Capture the cell that displays the provided text and extract its [X, Y] central coordinate. 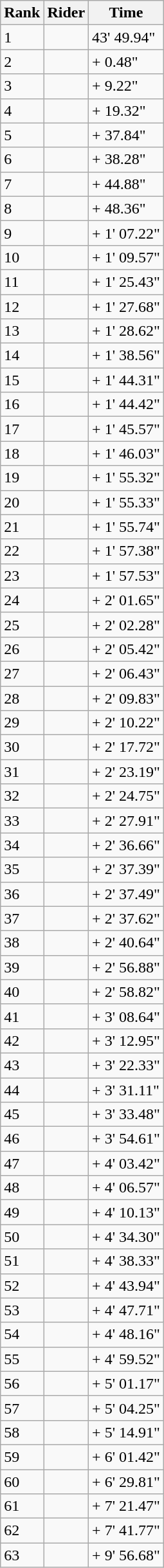
6 [22, 160]
41 [22, 1016]
49 [22, 1212]
14 [22, 356]
+ 48.36" [126, 208]
39 [22, 967]
+ 1' 57.38" [126, 551]
10 [22, 257]
+ 2' 02.28" [126, 624]
+ 38.28" [126, 160]
+ 4' 48.16" [126, 1335]
34 [22, 845]
16 [22, 405]
+ 2' 37.49" [126, 894]
43 [22, 1065]
+ 6' 01.42" [126, 1457]
+ 5' 01.17" [126, 1383]
33 [22, 821]
+ 7' 41.77" [126, 1531]
+ 1' 25.43" [126, 282]
54 [22, 1335]
+ 1' 27.68" [126, 307]
35 [22, 870]
55 [22, 1359]
+ 1' 45.57" [126, 429]
Rank [22, 13]
20 [22, 502]
+ 1' 38.56" [126, 356]
38 [22, 943]
Time [126, 13]
30 [22, 747]
+ 3' 54.61" [126, 1139]
Rider [66, 13]
+ 4' 06.57" [126, 1188]
46 [22, 1139]
+ 5' 04.25" [126, 1408]
8 [22, 208]
+ 6' 29.81" [126, 1481]
48 [22, 1188]
4 [22, 111]
23 [22, 576]
+ 3' 33.48" [126, 1115]
19 [22, 478]
40 [22, 992]
1 [22, 37]
61 [22, 1506]
24 [22, 600]
15 [22, 380]
27 [22, 673]
+ 1' 09.57" [126, 257]
+ 2' 10.22" [126, 723]
+ 0.48" [126, 62]
+ 9.22" [126, 86]
50 [22, 1237]
+ 2' 58.82" [126, 992]
+ 1' 46.03" [126, 453]
17 [22, 429]
58 [22, 1432]
+ 2' 56.88" [126, 967]
+ 1' 28.62" [126, 331]
18 [22, 453]
5 [22, 135]
51 [22, 1261]
+ 2' 40.64" [126, 943]
11 [22, 282]
+ 2' 01.65" [126, 600]
62 [22, 1531]
+ 1' 55.32" [126, 478]
+ 2' 17.72" [126, 747]
43' 49.94" [126, 37]
12 [22, 307]
57 [22, 1408]
+ 1' 57.53" [126, 576]
+ 2' 37.62" [126, 918]
+ 2' 24.75" [126, 796]
+ 4' 34.30" [126, 1237]
3 [22, 86]
+ 44.88" [126, 184]
+ 1' 44.31" [126, 380]
9 [22, 233]
+ 2' 23.19" [126, 772]
59 [22, 1457]
+ 2' 37.39" [126, 870]
+ 1' 55.33" [126, 502]
47 [22, 1163]
+ 3' 22.33" [126, 1065]
63 [22, 1555]
45 [22, 1115]
+ 1' 55.74" [126, 527]
26 [22, 649]
+ 3' 12.95" [126, 1041]
42 [22, 1041]
36 [22, 894]
60 [22, 1481]
+ 2' 09.83" [126, 698]
+ 5' 14.91" [126, 1432]
+ 3' 08.64" [126, 1016]
56 [22, 1383]
13 [22, 331]
+ 4' 10.13" [126, 1212]
53 [22, 1310]
+ 2' 27.91" [126, 821]
37 [22, 918]
32 [22, 796]
+ 1' 44.42" [126, 405]
+ 4' 03.42" [126, 1163]
+ 4' 43.94" [126, 1286]
+ 4' 47.71" [126, 1310]
44 [22, 1090]
21 [22, 527]
31 [22, 772]
28 [22, 698]
+ 4' 38.33" [126, 1261]
7 [22, 184]
25 [22, 624]
+ 19.32" [126, 111]
+ 2' 36.66" [126, 845]
22 [22, 551]
29 [22, 723]
52 [22, 1286]
2 [22, 62]
+ 37.84" [126, 135]
+ 2' 06.43" [126, 673]
+ 4' 59.52" [126, 1359]
+ 2' 05.42" [126, 649]
+ 1' 07.22" [126, 233]
+ 7' 21.47" [126, 1506]
+ 9' 56.68" [126, 1555]
+ 3' 31.11" [126, 1090]
